Return the (x, y) coordinate for the center point of the cell that contains the specified text.  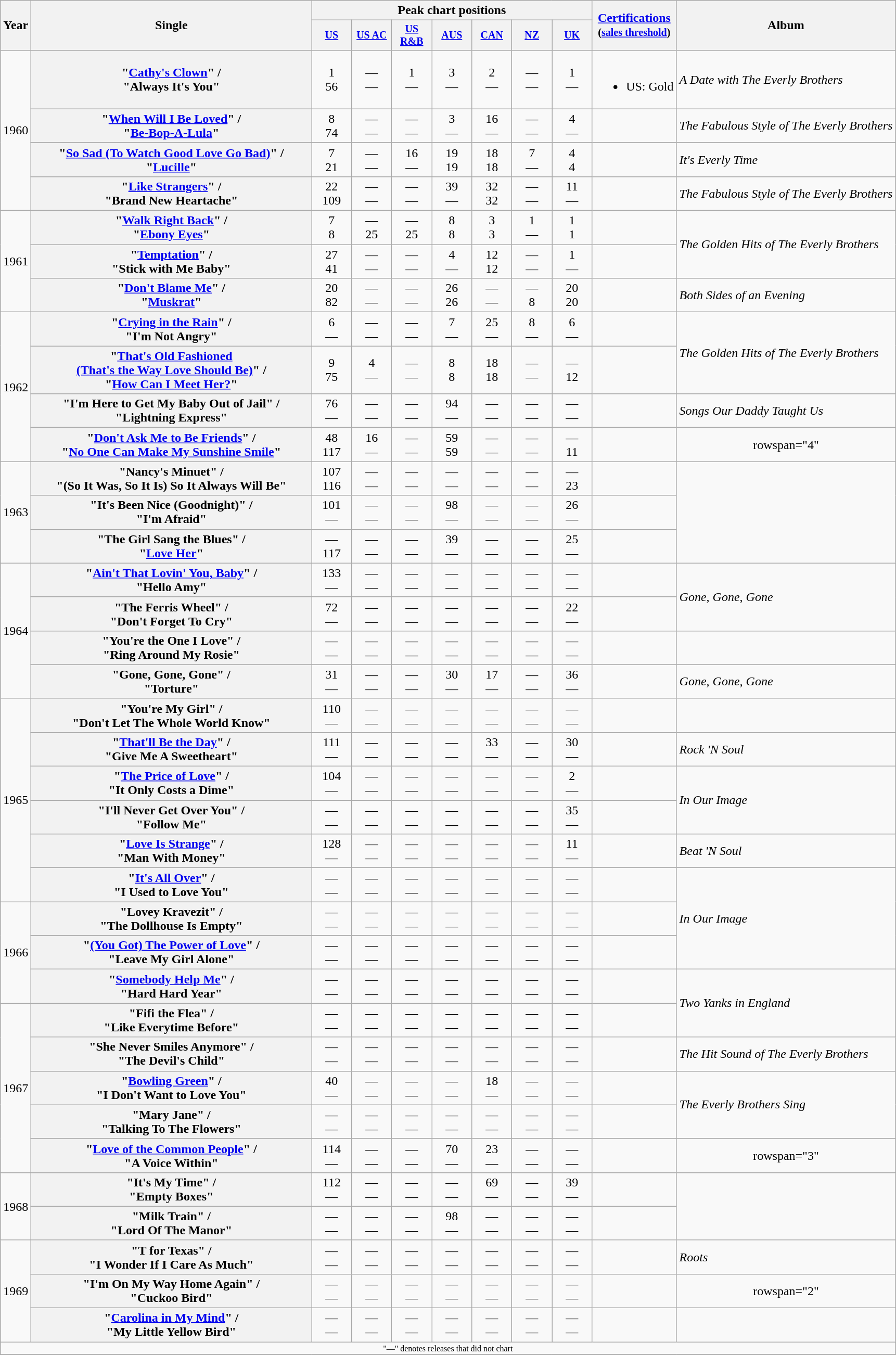
1968 (16, 1206)
26— (572, 512)
156 (332, 79)
—23 (572, 479)
2626 (452, 296)
8— (532, 329)
76— (332, 411)
"Nancy's Minuet" /"(So It Was, So It Is) So It Always Will Be" (172, 479)
"(You Got) The Power of Love" /"Leave My Girl Alone" (172, 952)
Beat 'N Soul (786, 851)
US AC (372, 35)
NZ (532, 35)
35— (572, 817)
101— (332, 512)
1964 (16, 631)
"The Ferris Wheel" /"Don't Forget To Cry" (172, 614)
"Fifi the Flea" /"Like Everytime Before" (172, 1020)
1963 (16, 512)
"Cathy's Clown" /"Always It's You" (172, 79)
1960 (16, 130)
"Love of the Common People" /"A Voice Within" (172, 1155)
Peak chart positions (452, 10)
AUS (452, 35)
"It's All Over" /"I Used to Love You" (172, 885)
94— (452, 411)
31— (332, 682)
"Like Strangers" /"Brand New Heartache" (172, 194)
The Hit Sound of The Everly Brothers (786, 1054)
33— (492, 749)
721 (332, 159)
US: Gold (634, 79)
—11 (572, 444)
110— (332, 715)
"You're the One I Love" /"Ring Around My Rosie" (172, 647)
US (332, 35)
Album (786, 25)
UK (572, 35)
—8 (532, 296)
18— (492, 1088)
"Don't Blame Me" /"Muskrat" (172, 296)
Songs Our Daddy Taught Us (786, 411)
2082 (332, 296)
"T for Texas" /"I Wonder If I Care As Much" (172, 1257)
"I'm On My Way Home Again" /"Cuckoo Bird" (172, 1290)
Two Yanks in England (786, 1003)
A Date with The Everly Brothers (786, 79)
1966 (16, 952)
"It's Been Nice (Goodnight)" /"I'm Afraid" (172, 512)
1212 (492, 261)
"Crying in the Rain" /"I'm Not Angry" (172, 329)
Year (16, 25)
23— (492, 1155)
1967 (16, 1088)
"Somebody Help Me" /"Hard Hard Year" (172, 987)
1969 (16, 1290)
70— (452, 1155)
US R&B (412, 35)
"Milk Train" /"Lord Of The Manor" (172, 1223)
36— (572, 682)
1965 (16, 800)
"That's Old Fashioned(That's the Way Love Should Be)" /"How Can I Meet Her?" (172, 370)
"Mary Jane" /"Talking To The Flowers" (172, 1122)
Roots (786, 1257)
5959 (452, 444)
48117 (332, 444)
Single (172, 25)
The Everly Brothers Sing (786, 1105)
33 (492, 228)
"The Girl Sang the Blues" /"Love Her" (172, 546)
"So Sad (To Watch Good Love Go Bad)" /"Lucille" (172, 159)
114— (332, 1155)
22109 (332, 194)
"Temptation" /"Stick with Me Baby" (172, 261)
1961 (16, 261)
"Lovey Kravezit" /"The Dollhouse Is Empty" (172, 919)
CAN (492, 35)
22— (572, 614)
874 (332, 126)
"That'll Be the Day" /"Give Me A Sweetheart" (172, 749)
"—" denotes releases that did not chart (448, 1348)
1919 (452, 159)
Rock 'N Soul (786, 749)
"Love Is Strange" /"Man With Money" (172, 851)
"I'll Never Get Over You" /"Follow Me" (172, 817)
3232 (492, 194)
"Carolina in My Mind" /"My Little Yellow Bird" (172, 1325)
112— (332, 1190)
2741 (332, 261)
128— (332, 851)
"When Will I Be Loved" /"Be-Bop-A-Lula" (172, 126)
107116 (332, 479)
rowspan="2" (786, 1290)
111— (332, 749)
11 (572, 228)
17— (492, 682)
"Walk Right Back" /"Ebony Eyes" (172, 228)
"The Price of Love" /"It Only Costs a Dime" (172, 784)
"Gone, Gone, Gone" /"Torture" (172, 682)
1962 (16, 387)
—117 (332, 546)
104— (332, 784)
975 (332, 370)
"She Never Smiles Anymore" /"The Devil's Child" (172, 1054)
rowspan="4" (786, 444)
69— (492, 1190)
Both Sides of an Evening (786, 296)
rowspan="3" (786, 1155)
"It's My Time" /"Empty Boxes" (172, 1190)
"Ain't That Lovin' You, Baby" /"Hello Amy" (172, 580)
78 (332, 228)
"I'm Here to Get My Baby Out of Jail" /"Lightning Express" (172, 411)
"Don't Ask Me to Be Friends" /"No One Can Make My Sunshine Smile" (172, 444)
133— (332, 580)
2020 (572, 296)
Certifications(sales threshold) (634, 25)
40— (332, 1088)
72— (332, 614)
44 (572, 159)
It's Everly Time (786, 159)
"Bowling Green" /"I Don't Want to Love You" (172, 1088)
"You're My Girl" /"Don't Let The Whole World Know" (172, 715)
—12 (572, 370)
